Detect which cell encompasses the target text, then output its (x, y) center coordinate. 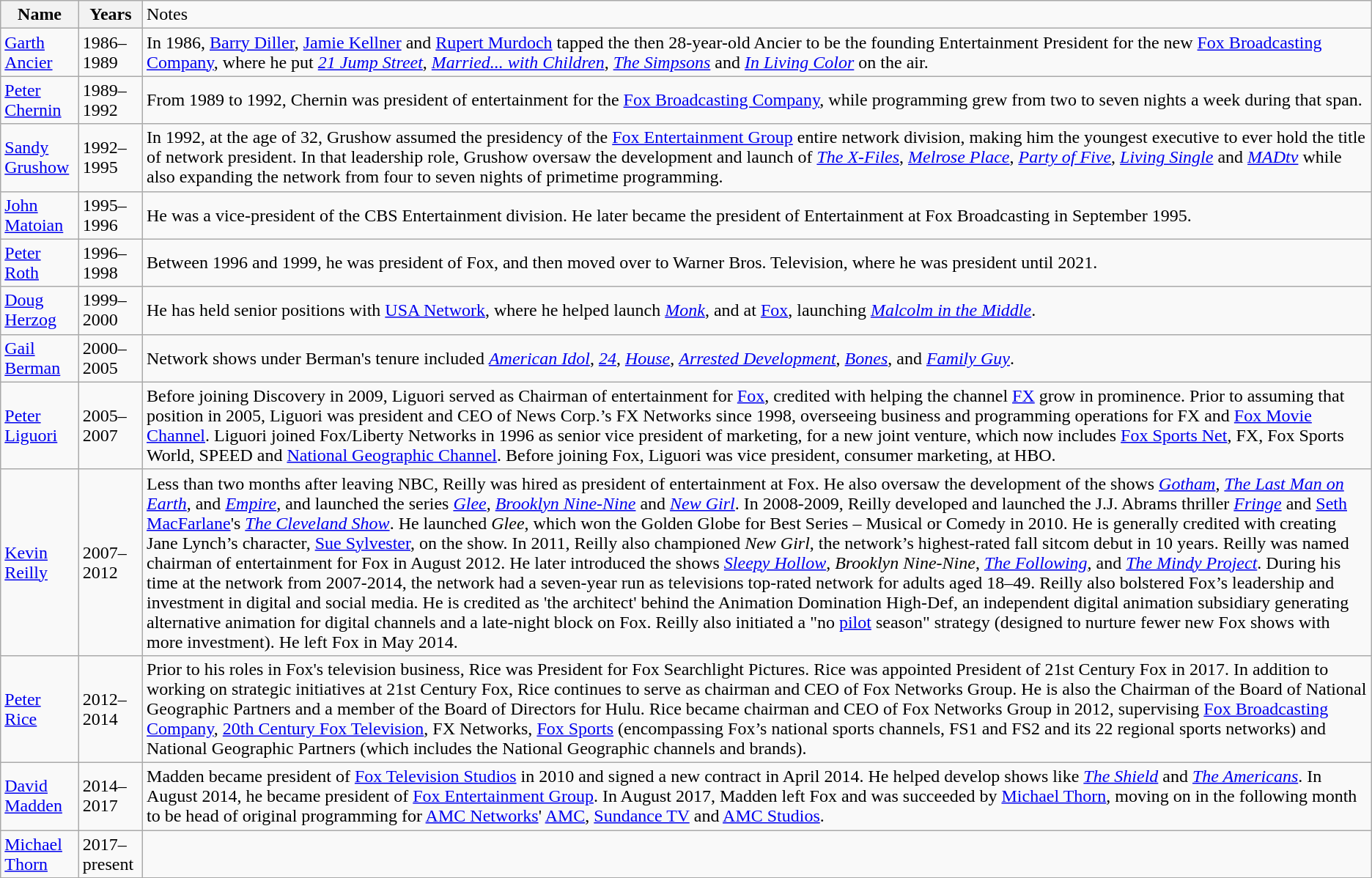
1992–1995 (110, 158)
Notes (758, 15)
Between 1996 and 1999, he was president of Fox, and then moved over to Warner Bros. Television, where he was president until 2021. (758, 262)
Sandy Grushow (40, 158)
Doug Herzog (40, 311)
Network shows under Berman's tenure included American Idol, 24, House, Arrested Development, Bones, and Family Guy. (758, 358)
Years (110, 15)
2017–present (110, 853)
Peter Liguori (40, 425)
1996–1998 (110, 262)
1989–1992 (110, 100)
Garth Ancier (40, 53)
Peter Roth (40, 262)
He has held senior positions with USA Network, where he helped launch Monk, and at Fox, launching Malcolm in the Middle. (758, 311)
Peter Rice (40, 709)
Michael Thorn (40, 853)
2000–2005 (110, 358)
Peter Chernin (40, 100)
1986–1989 (110, 53)
John Matoian (40, 215)
David Madden (40, 796)
1999–2000 (110, 311)
Kevin Reilly (40, 562)
2014–2017 (110, 796)
He was a vice-president of the CBS Entertainment division. He later became the president of Entertainment at Fox Broadcasting in September 1995. (758, 215)
1995–1996 (110, 215)
2012–2014 (110, 709)
Name (40, 15)
Gail Berman (40, 358)
2005–2007 (110, 425)
2007–2012 (110, 562)
